Capture the cell that displays the provided text and extract its [X, Y] central coordinate. 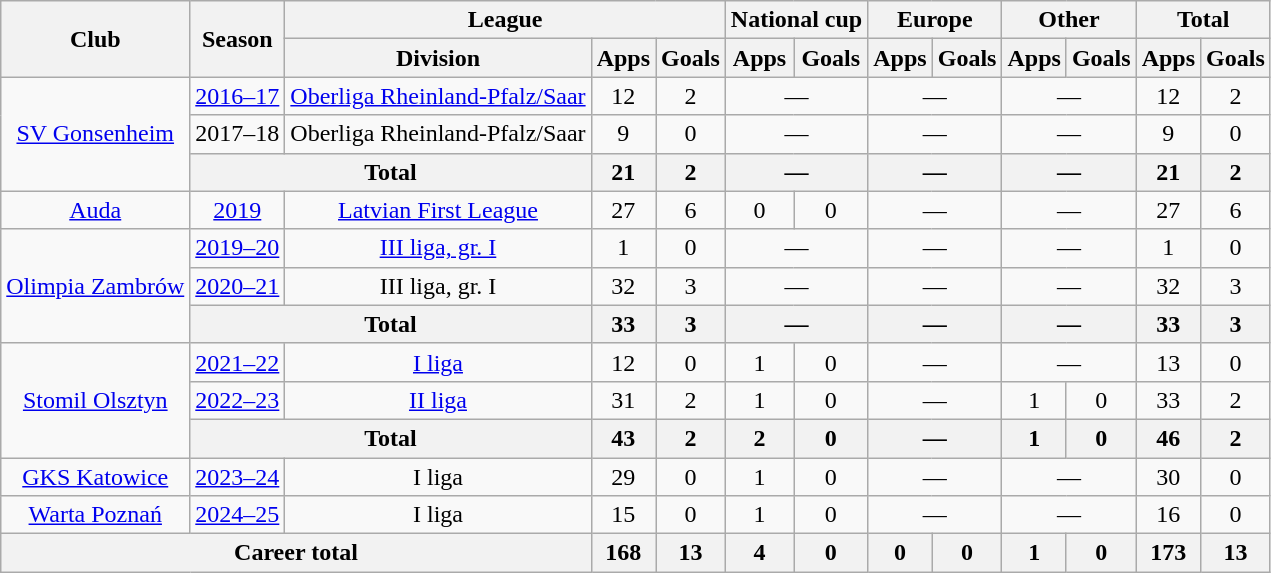
29 [623, 477]
2019 [238, 210]
Auda [96, 210]
43 [623, 438]
2016–17 [238, 96]
2017–18 [238, 134]
SV Gonsenheim [96, 134]
Career total [296, 553]
31 [623, 400]
Club [96, 39]
Warta Poznań [96, 515]
16 [1168, 515]
League [505, 20]
II liga [438, 400]
2024–25 [238, 515]
2023–24 [238, 477]
46 [1168, 438]
Europe [935, 20]
2020–21 [238, 286]
National cup [796, 20]
Season [238, 39]
2022–23 [238, 400]
Latvian First League [438, 210]
2019–20 [238, 248]
Olimpia Zambrów [96, 286]
Other [1069, 20]
15 [623, 515]
GKS Katowice [96, 477]
30 [1168, 477]
4 [759, 553]
173 [1168, 553]
Division [438, 58]
Stomil Olsztyn [96, 400]
168 [623, 553]
2021–22 [238, 362]
